Determine the (x, y) coordinate at the center of the cell enclosing the given text.  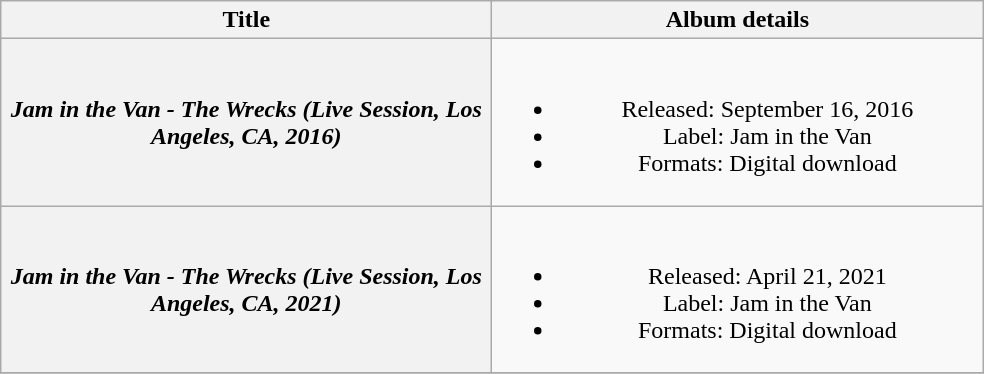
Jam in the Van - The Wrecks (Live Session, Los Angeles, CA, 2021) (246, 290)
Released: April 21, 2021Label: Jam in the VanFormats: Digital download (738, 290)
Jam in the Van - The Wrecks (Live Session, Los Angeles, CA, 2016) (246, 122)
Title (246, 20)
Released: September 16, 2016Label: Jam in the VanFormats: Digital download (738, 122)
Album details (738, 20)
